From the cell containing the given text, extract its center point as (x, y) coordinate. 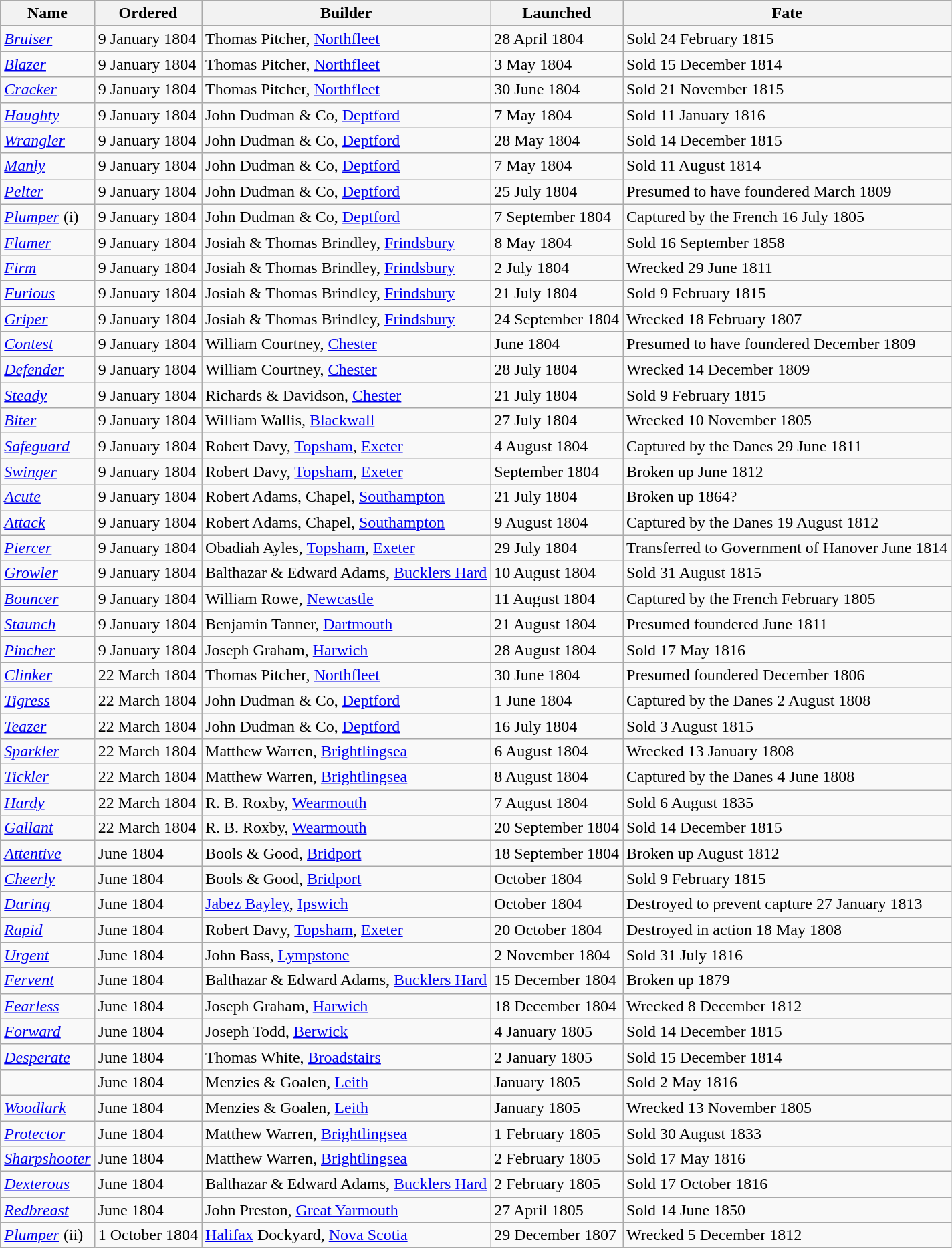
9 August 1804 (557, 522)
Sparkler (47, 752)
Fervent (47, 980)
Captured by the Danes 4 June 1808 (788, 777)
16 July 1804 (557, 726)
Steady (47, 395)
Gallant (47, 828)
Defender (47, 370)
Contest (47, 344)
Presumed foundered June 1811 (788, 624)
1 October 1804 (148, 1235)
Woodlark (47, 1108)
William Rowe, Newcastle (346, 599)
Destroyed in action 18 May 1808 (788, 930)
Sold 30 August 1833 (788, 1134)
28 July 1804 (557, 370)
Plumper (i) (47, 217)
8 May 1804 (557, 242)
Captured by the French 16 July 1805 (788, 217)
Destroyed to prevent capture 27 January 1813 (788, 904)
Redbreast (47, 1210)
Name (47, 13)
Clinker (47, 675)
Transferred to Government of Hanover June 1814 (788, 548)
20 September 1804 (557, 828)
Manly (47, 166)
Wrecked 8 December 1812 (788, 1006)
Pincher (47, 649)
2 July 1804 (557, 268)
Sold 21 November 1815 (788, 90)
Jabez Bayley, Ipswich (346, 904)
Staunch (47, 624)
Attack (47, 522)
Pelter (47, 191)
7 August 1804 (557, 803)
Sold 17 October 1816 (788, 1184)
Cheerly (47, 879)
1 June 1804 (557, 700)
20 October 1804 (557, 930)
Presumed to have foundered December 1809 (788, 344)
Wrecked 13 January 1808 (788, 752)
Swinger (47, 472)
28 August 1804 (557, 649)
Ordered (148, 13)
Broken up 1879 (788, 980)
Flamer (47, 242)
Sold 16 September 1858 (788, 242)
2 November 1804 (557, 955)
September 1804 (557, 472)
Thomas White, Broadstairs (346, 1057)
Piercer (47, 548)
Builder (346, 13)
Growler (47, 573)
24 September 1804 (557, 319)
Wrecked 13 November 1805 (788, 1108)
William Wallis, Blackwall (346, 421)
Joseph Todd, Berwick (346, 1031)
Wrecked 10 November 1805 (788, 421)
Attentive (47, 853)
Sold 31 August 1815 (788, 573)
Cracker (47, 90)
Safeguard (47, 446)
Broken up 1864? (788, 497)
Sold 31 July 1816 (788, 955)
2 January 1805 (557, 1057)
Bruiser (47, 39)
29 December 1807 (557, 1235)
Acute (47, 497)
Daring (47, 904)
Broken up August 1812 (788, 853)
25 July 1804 (557, 191)
Bouncer (47, 599)
Furious (47, 293)
4 August 1804 (557, 446)
8 August 1804 (557, 777)
Sold 24 February 1815 (788, 39)
1 February 1805 (557, 1134)
29 July 1804 (557, 548)
27 April 1805 (557, 1210)
6 August 1804 (557, 752)
Urgent (47, 955)
Presumed foundered December 1806 (788, 675)
Captured by the Danes 19 August 1812 (788, 522)
18 September 1804 (557, 853)
Sold 11 August 1814 (788, 166)
Sharpshooter (47, 1159)
18 December 1804 (557, 1006)
Halifax Dockyard, Nova Scotia (346, 1235)
Presumed to have foundered March 1809 (788, 191)
Fate (788, 13)
Blazer (47, 64)
Forward (47, 1031)
Captured by the Danes 2 August 1808 (788, 700)
4 January 1805 (557, 1031)
Firm (47, 268)
Wrecked 18 February 1807 (788, 319)
Sold 3 August 1815 (788, 726)
Wrecked 5 December 1812 (788, 1235)
Broken up June 1812 (788, 472)
Desperate (47, 1057)
Hardy (47, 803)
Teazer (47, 726)
15 December 1804 (557, 980)
Wrecked 14 December 1809 (788, 370)
Biter (47, 421)
Wrecked 29 June 1811 (788, 268)
John Bass, Lympstone (346, 955)
Griper (47, 319)
Benjamin Tanner, Dartmouth (346, 624)
Launched (557, 13)
Obadiah Ayles, Topsham, Exeter (346, 548)
Captured by the Danes 29 June 1811 (788, 446)
Richards & Davidson, Chester (346, 395)
Tigress (47, 700)
Tickler (47, 777)
28 April 1804 (557, 39)
Sold 6 August 1835 (788, 803)
Sold 14 June 1850 (788, 1210)
Wrangler (47, 140)
7 September 1804 (557, 217)
3 May 1804 (557, 64)
Plumper (ii) (47, 1235)
Captured by the French February 1805 (788, 599)
10 August 1804 (557, 573)
Sold 2 May 1816 (788, 1082)
Protector (47, 1134)
11 August 1804 (557, 599)
Fearless (47, 1006)
27 July 1804 (557, 421)
Rapid (47, 930)
John Preston, Great Yarmouth (346, 1210)
Sold 11 January 1816 (788, 115)
28 May 1804 (557, 140)
21 August 1804 (557, 624)
Haughty (47, 115)
Dexterous (47, 1184)
